From the cell containing the given text, extract its center point as (X, Y) coordinate. 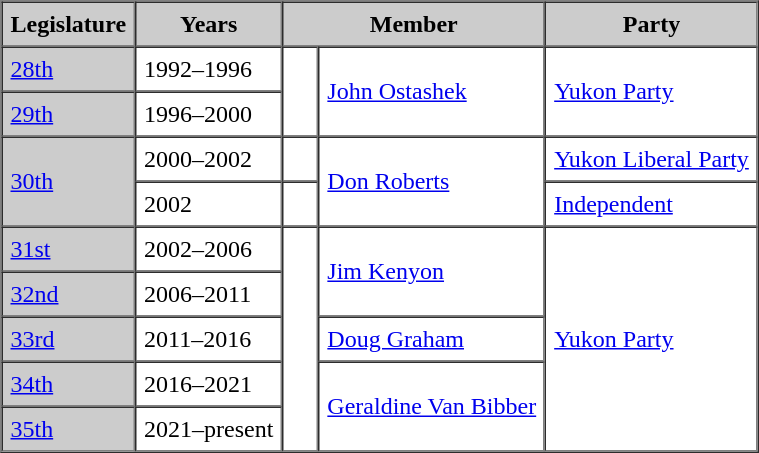
Don Roberts (432, 181)
2002–2006 (208, 248)
Legislature (69, 24)
32nd (69, 294)
30th (69, 181)
35th (69, 428)
Independent (652, 204)
34th (69, 384)
Party (652, 24)
2002 (208, 204)
33rd (69, 338)
Geraldine Van Bibber (432, 407)
Member (414, 24)
1992–1996 (208, 68)
1996–2000 (208, 114)
2016–2021 (208, 384)
28th (69, 68)
2000–2002 (208, 158)
Years (208, 24)
Jim Kenyon (432, 271)
31st (69, 248)
Doug Graham (432, 338)
2011–2016 (208, 338)
John Ostashek (432, 91)
2021–present (208, 428)
2006–2011 (208, 294)
29th (69, 114)
Yukon Liberal Party (652, 158)
